Return [X, Y] of the center of cell containing provided text 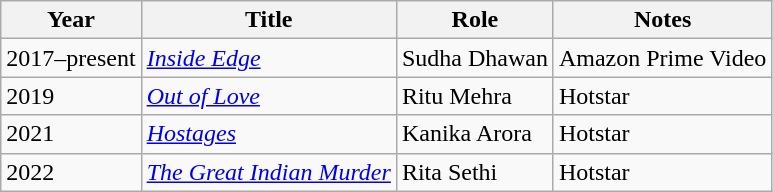
Kanika Arora [474, 134]
Hostages [268, 134]
2019 [71, 96]
2017–present [71, 58]
Out of Love [268, 96]
2022 [71, 172]
Ritu Mehra [474, 96]
Rita Sethi [474, 172]
The Great Indian Murder [268, 172]
Year [71, 20]
Inside Edge [268, 58]
Title [268, 20]
Sudha Dhawan [474, 58]
Notes [662, 20]
2021 [71, 134]
Amazon Prime Video [662, 58]
Role [474, 20]
